Determine the [X, Y] coordinate at the center of the cell enclosing the given text.  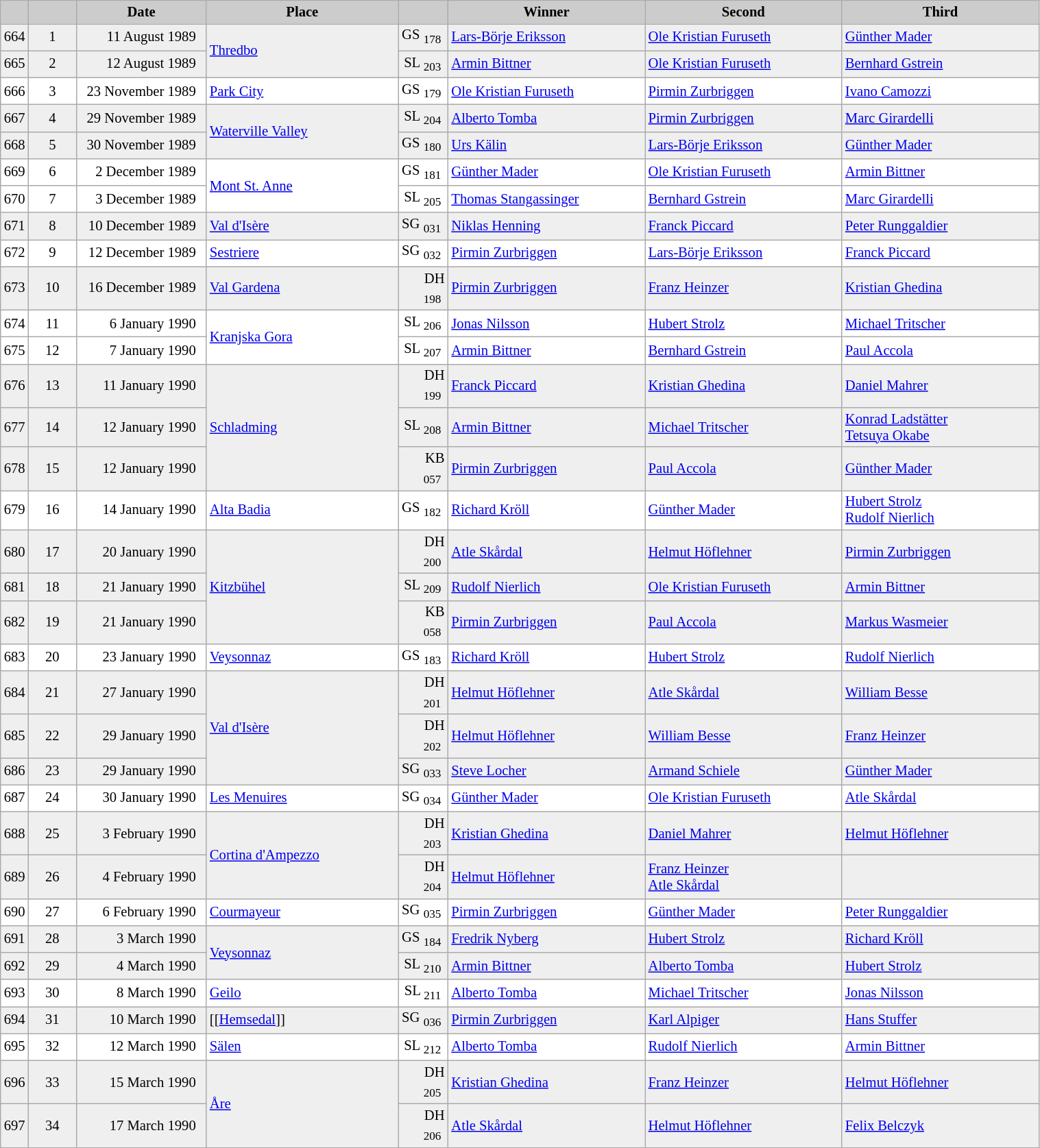
Waterville Valley [302, 132]
688 [15, 833]
SL 211 [424, 992]
690 [15, 912]
8 [52, 226]
22 [52, 736]
SG 035 [424, 912]
SL 209 [424, 587]
668 [15, 145]
19 [52, 622]
Alta Badia [302, 510]
21 [52, 692]
14 January 1990 [141, 510]
Hubert Strolz Rudolf Nierlich [941, 510]
Date [141, 12]
677 [15, 427]
29 [52, 966]
3 March 1990 [141, 939]
686 [15, 770]
14 [52, 427]
683 [15, 657]
GS 180 [424, 145]
15 March 1990 [141, 1082]
15 [52, 469]
18 [52, 587]
34 [52, 1125]
Thredbo [302, 51]
679 [15, 510]
9 [52, 252]
DH 201 [424, 692]
29 November 1989 [141, 118]
Sälen [302, 1047]
3 December 1989 [141, 199]
6 January 1990 [141, 323]
GS 178 [424, 37]
673 [15, 288]
12 August 1989 [141, 64]
SL 207 [424, 350]
3 [52, 90]
23 November 1989 [141, 90]
693 [15, 992]
11 [52, 323]
692 [15, 966]
2 December 1989 [141, 171]
DH 200 [424, 551]
3 February 1990 [141, 833]
SL 210 [424, 966]
28 [52, 939]
666 [15, 90]
GS 183 [424, 657]
697 [15, 1125]
12 March 1990 [141, 1047]
25 [52, 833]
689 [15, 876]
GS 181 [424, 171]
KB 057 [424, 469]
5 [52, 145]
2 [52, 64]
Courmayeur [302, 912]
680 [15, 551]
Sestriere [302, 252]
667 [15, 118]
695 [15, 1047]
SL 203 [424, 64]
Armand Schiele [743, 770]
30 November 1989 [141, 145]
Geilo [302, 992]
Markus Wasmeier [941, 622]
24 [52, 798]
27 January 1990 [141, 692]
671 [15, 226]
10 March 1990 [141, 1020]
SL 208 [424, 427]
16 December 1989 [141, 288]
676 [15, 385]
SL 206 [424, 323]
DH 205 [424, 1082]
4 February 1990 [141, 876]
Steve Locher [546, 770]
SG 032 [424, 252]
Konrad Ladstätter Tetsuya Okabe [941, 427]
SG 036 [424, 1020]
675 [15, 350]
SG 033 [424, 770]
DH 198 [424, 288]
696 [15, 1082]
23 [52, 770]
664 [15, 37]
6 February 1990 [141, 912]
687 [15, 798]
685 [15, 736]
Kranjska Gora [302, 337]
1 [52, 37]
Hans Stuffer [941, 1020]
30 January 1990 [141, 798]
Place [302, 12]
Felix Belczyk [941, 1125]
Schladming [302, 427]
6 [52, 171]
16 [52, 510]
17 March 1990 [141, 1125]
Fredrik Nyberg [546, 939]
Third [941, 12]
681 [15, 587]
Kitzbühel [302, 587]
665 [15, 64]
SG 031 [424, 226]
20 January 1990 [141, 551]
33 [52, 1082]
SL 205 [424, 199]
Winner [546, 12]
694 [15, 1020]
7 [52, 199]
GS 179 [424, 90]
Franz Heinzer Atle Skårdal [743, 876]
4 [52, 118]
684 [15, 692]
Thomas Stangassinger [546, 199]
GS 182 [424, 510]
Mont St. Anne [302, 185]
SG 034 [424, 798]
670 [15, 199]
DH 199 [424, 385]
20 [52, 657]
DH 202 [424, 736]
672 [15, 252]
32 [52, 1047]
SL 204 [424, 118]
11 August 1989 [141, 37]
DH 206 [424, 1125]
7 January 1990 [141, 350]
674 [15, 323]
Karl Alpiger [743, 1020]
Park City [302, 90]
682 [15, 622]
10 December 1989 [141, 226]
26 [52, 876]
17 [52, 551]
12 December 1989 [141, 252]
Ivano Camozzi [941, 90]
Åre [302, 1103]
678 [15, 469]
Niklas Henning [546, 226]
31 [52, 1020]
691 [15, 939]
Second [743, 12]
Les Menuires [302, 798]
Cortina d'Ampezzo [302, 855]
12 [52, 350]
Val Gardena [302, 288]
DH 204 [424, 876]
SL 212 [424, 1047]
13 [52, 385]
4 March 1990 [141, 966]
11 January 1990 [141, 385]
30 [52, 992]
669 [15, 171]
[[Hemsedal]] [302, 1020]
23 January 1990 [141, 657]
GS 184 [424, 939]
Urs Kälin [546, 145]
8 March 1990 [141, 992]
10 [52, 288]
KB 058 [424, 622]
DH 203 [424, 833]
27 [52, 912]
